Pinpoint the cell where the given text exists, returning its (x, y) midpoint coordinate. 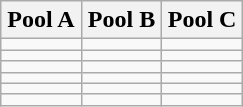
Pool A (42, 20)
Pool B (122, 20)
Pool C (202, 20)
